From the cell containing the given text, extract its center point as (x, y) coordinate. 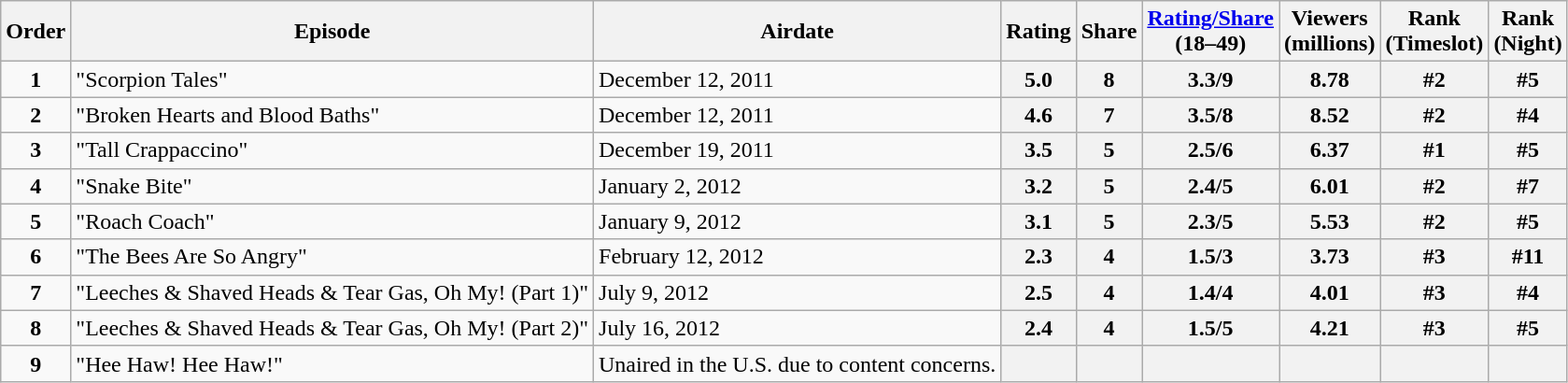
9 (35, 363)
3.73 (1330, 257)
3.5/8 (1210, 115)
4.01 (1330, 292)
"The Bees Are So Angry" (332, 257)
January 2, 2012 (798, 186)
Order (35, 32)
"Broken Hearts and Blood Baths" (332, 115)
3.1 (1038, 221)
#11 (1528, 257)
"Snake Bite" (332, 186)
6 (35, 257)
#7 (1528, 186)
8.52 (1330, 115)
July 16, 2012 (798, 328)
Unaired in the U.S. due to content concerns. (798, 363)
1 (35, 79)
2.5 (1038, 292)
"Scorpion Tales" (332, 79)
4.21 (1330, 328)
Share (1109, 32)
Rating (1038, 32)
1.5/5 (1210, 328)
Rank(Timeslot) (1434, 32)
July 9, 2012 (798, 292)
1.5/3 (1210, 257)
February 12, 2012 (798, 257)
#1 (1434, 150)
6.37 (1330, 150)
Viewers(millions) (1330, 32)
January 9, 2012 (798, 221)
"Roach Coach" (332, 221)
5.0 (1038, 79)
"Leeches & Shaved Heads & Tear Gas, Oh My! (Part 1)" (332, 292)
3.3/9 (1210, 79)
2.5/6 (1210, 150)
3.5 (1038, 150)
Rank(Night) (1528, 32)
6.01 (1330, 186)
8.78 (1330, 79)
Airdate (798, 32)
2.3/5 (1210, 221)
2.3 (1038, 257)
Episode (332, 32)
2 (35, 115)
3.2 (1038, 186)
2.4 (1038, 328)
3 (35, 150)
"Hee Haw! Hee Haw!" (332, 363)
December 19, 2011 (798, 150)
"Tall Crappaccino" (332, 150)
4.6 (1038, 115)
2.4/5 (1210, 186)
1.4/4 (1210, 292)
"Leeches & Shaved Heads & Tear Gas, Oh My! (Part 2)" (332, 328)
Rating/Share(18–49) (1210, 32)
5.53 (1330, 221)
